From the cell containing the given text, extract its center point as [x, y] coordinate. 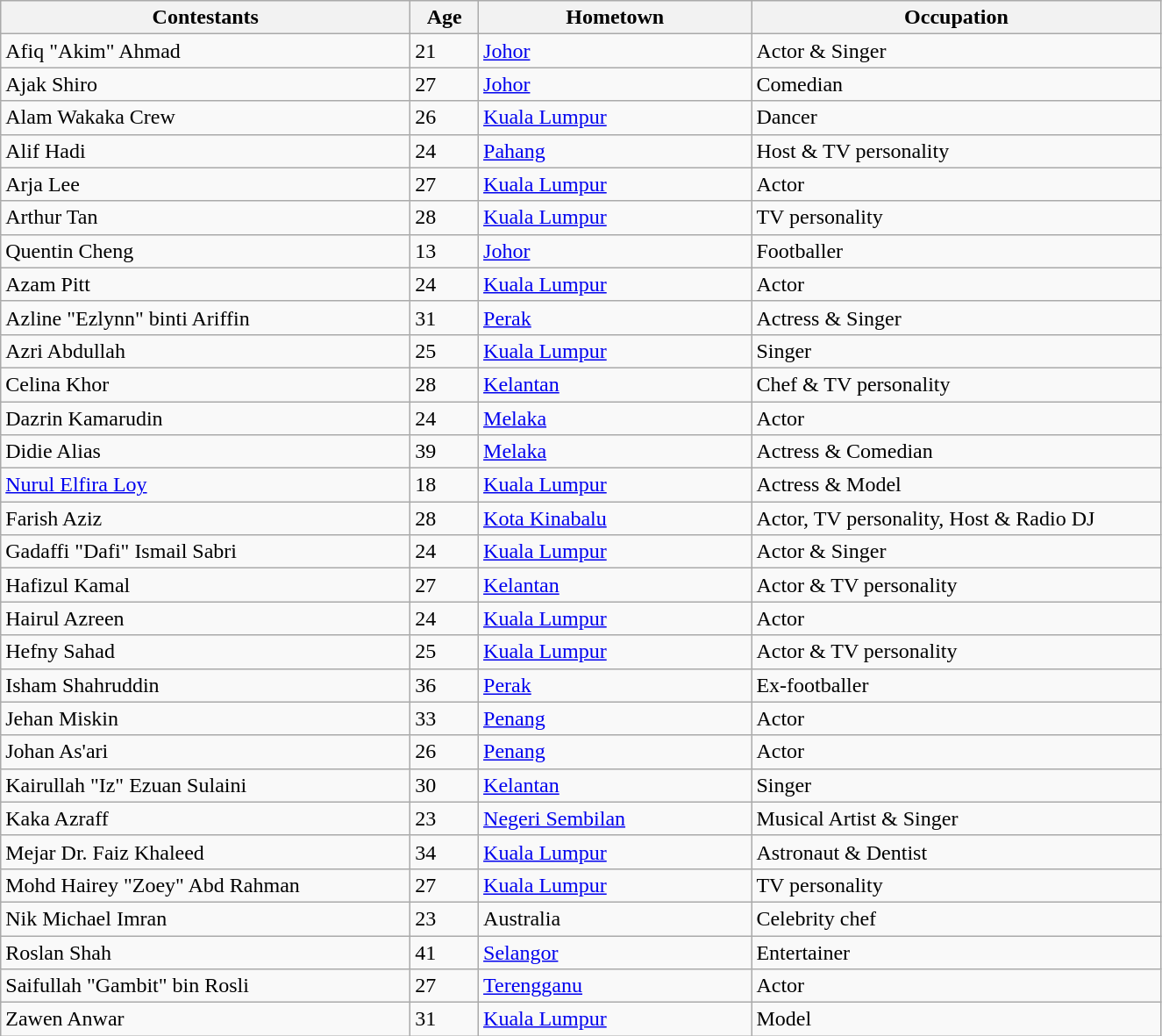
Model [956, 1019]
Hometown [616, 18]
Didie Alias [205, 452]
Alam Wakaka Crew [205, 118]
Jehan Miskin [205, 718]
Astronaut & Dentist [956, 852]
33 [445, 718]
Age [445, 18]
Azline "Ezlynn" binti Ariffin [205, 318]
Actress & Singer [956, 318]
Dazrin Kamarudin [205, 418]
41 [445, 952]
Kairullah "Iz" Ezuan Sulaini [205, 785]
Australia [616, 918]
Azam Pitt [205, 284]
18 [445, 485]
Hairul Azreen [205, 618]
36 [445, 685]
21 [445, 51]
Terengganu [616, 986]
Musical Artist & Singer [956, 818]
39 [445, 452]
Kota Kinabalu [616, 518]
Nik Michael Imran [205, 918]
Isham Shahruddin [205, 685]
Ex-footballer [956, 685]
Pahang [616, 151]
Kaka Azraff [205, 818]
Johan As'ari [205, 752]
Celebrity chef [956, 918]
Farish Aziz [205, 518]
13 [445, 251]
Hafizul Kamal [205, 585]
Occupation [956, 18]
Comedian [956, 84]
Roslan Shah [205, 952]
Hefny Sahad [205, 652]
Quentin Cheng [205, 251]
Negeri Sembilan [616, 818]
34 [445, 852]
Actress & Comedian [956, 452]
Footballer [956, 251]
Alif Hadi [205, 151]
Mohd Hairey "Zoey" Abd Rahman [205, 885]
Zawen Anwar [205, 1019]
30 [445, 785]
Contestants [205, 18]
Azri Abdullah [205, 351]
Ajak Shiro [205, 84]
Entertainer [956, 952]
Dancer [956, 118]
Actor, TV personality, Host & Radio DJ [956, 518]
Afiq "Akim" Ahmad [205, 51]
Arthur Tan [205, 218]
Saifullah "Gambit" bin Rosli [205, 986]
Nurul Elfira Loy [205, 485]
Celina Khor [205, 384]
Actress & Model [956, 485]
Arja Lee [205, 184]
Selangor [616, 952]
Chef & TV personality [956, 384]
Gadaffi "Dafi" Ismail Sabri [205, 552]
Host & TV personality [956, 151]
Mejar Dr. Faiz Khaleed [205, 852]
